Determine the (X, Y) coordinate at the center of the cell enclosing the given text.  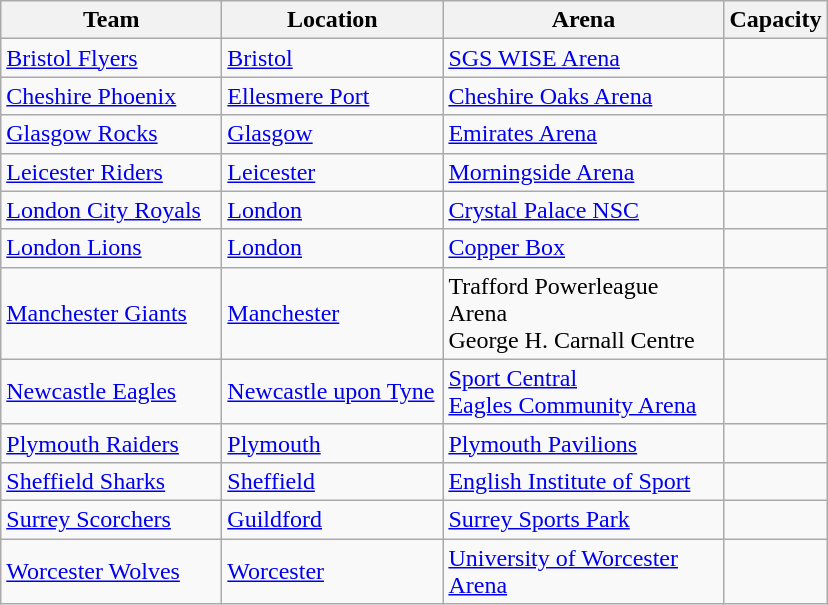
Emirates Arena (584, 134)
Cheshire Phoenix (112, 96)
Surrey Sports Park (584, 519)
SGS WISE Arena (584, 58)
Worcester Wolves (112, 570)
Copper Box (584, 248)
Worcester (332, 570)
Leicester Riders (112, 172)
Trafford Powerleague ArenaGeorge H. Carnall Centre (584, 313)
Leicester (332, 172)
Glasgow Rocks (112, 134)
Manchester (332, 313)
Bristol Flyers (112, 58)
Newcastle Eagles (112, 392)
Plymouth (332, 443)
Crystal Palace NSC (584, 210)
Guildford (332, 519)
Team (112, 20)
London City Royals (112, 210)
Cheshire Oaks Arena (584, 96)
Arena (584, 20)
Surrey Scorchers (112, 519)
Sport CentralEagles Community Arena (584, 392)
London Lions (112, 248)
Capacity (776, 20)
Newcastle upon Tyne (332, 392)
English Institute of Sport (584, 481)
Sheffield (332, 481)
Plymouth Raiders (112, 443)
University of Worcester Arena (584, 570)
Manchester Giants (112, 313)
Plymouth Pavilions (584, 443)
Bristol (332, 58)
Sheffield Sharks (112, 481)
Glasgow (332, 134)
Location (332, 20)
Ellesmere Port (332, 96)
Morningside Arena (584, 172)
